Pinpoint the cell where the given text exists, returning its (X, Y) midpoint coordinate. 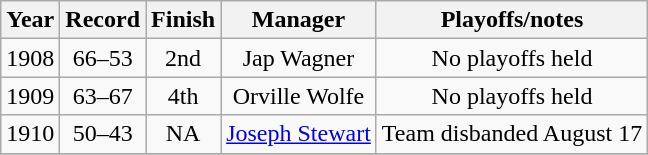
Playoffs/notes (512, 20)
1910 (30, 134)
50–43 (103, 134)
NA (184, 134)
2nd (184, 58)
Team disbanded August 17 (512, 134)
Joseph Stewart (299, 134)
Year (30, 20)
Manager (299, 20)
Finish (184, 20)
63–67 (103, 96)
66–53 (103, 58)
Record (103, 20)
Jap Wagner (299, 58)
4th (184, 96)
1908 (30, 58)
Orville Wolfe (299, 96)
1909 (30, 96)
